For the text-containing cell, return its midpoint in (X, Y) coordinate format. 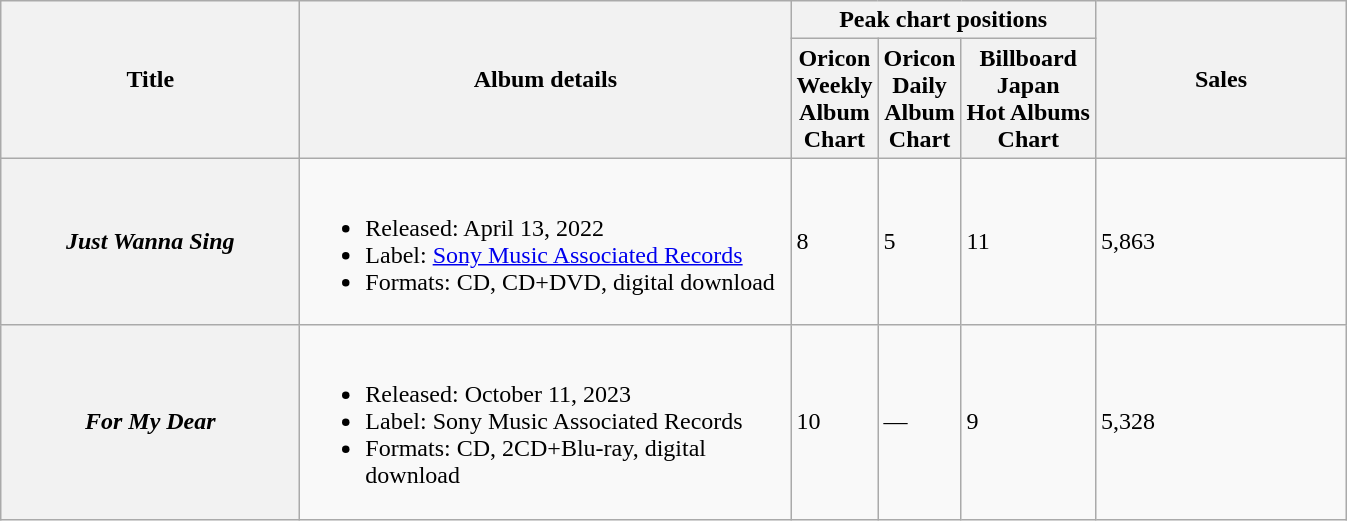
9 (1028, 422)
Peak chart positions (944, 20)
BillboardJapanHot AlbumsChart (1028, 98)
Just Wanna Sing (150, 242)
5,328 (1220, 422)
5 (920, 242)
Title (150, 80)
— (920, 422)
Album details (546, 80)
For My Dear (150, 422)
10 (834, 422)
Oricon Weekly Album Chart (834, 98)
Sales (1220, 80)
11 (1028, 242)
Released: April 13, 2022Label: Sony Music Associated RecordsFormats: CD, CD+DVD, digital download (546, 242)
5,863 (1220, 242)
Oricon Daily AlbumChart (920, 98)
Released: October 11, 2023Label: Sony Music Associated RecordsFormats: CD, 2CD+Blu-ray, digital download (546, 422)
8 (834, 242)
